Locate the cell with the specified text and output its [x, y] center coordinate. 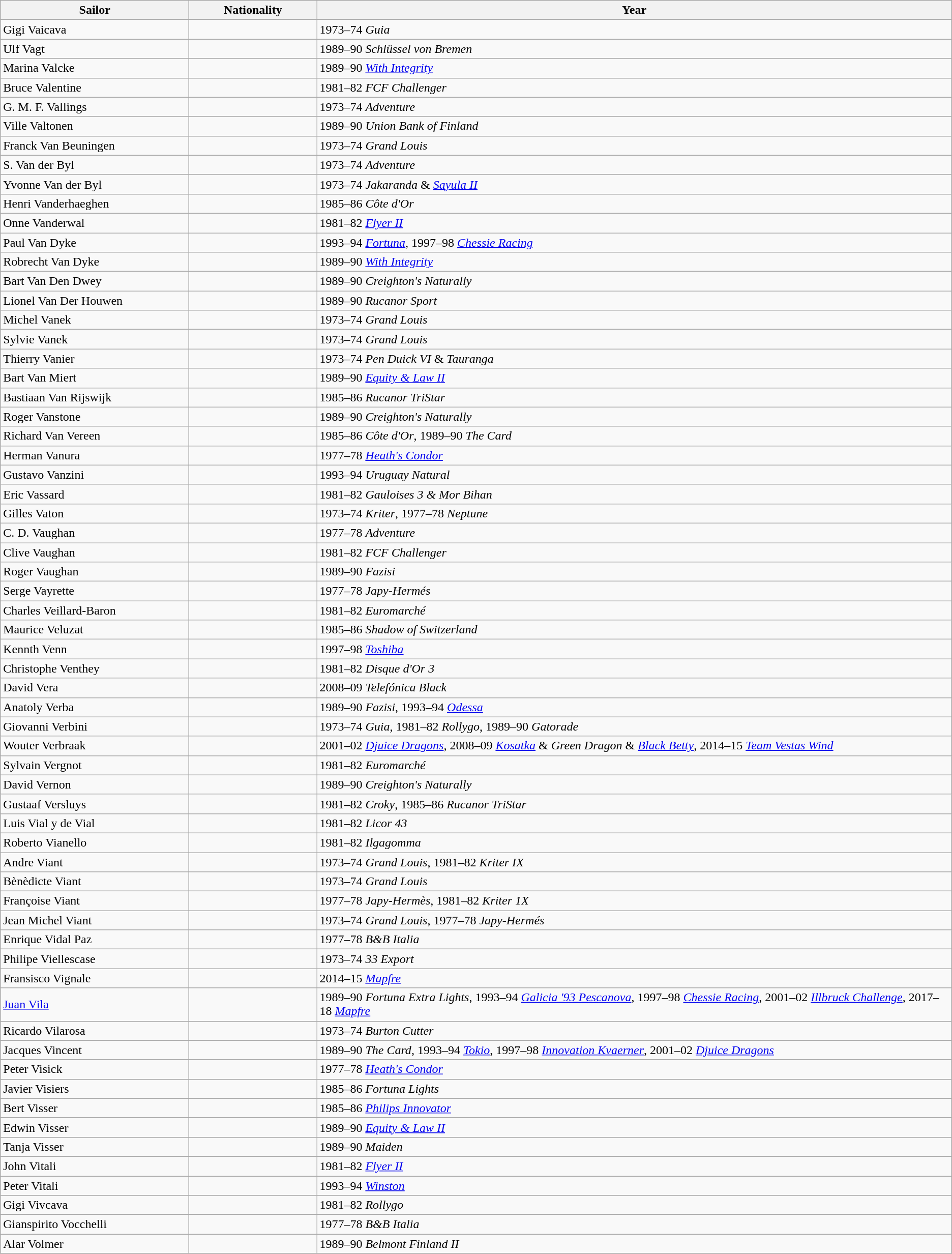
C. D. Vaughan [95, 533]
Anatoly Verba [95, 707]
Charles Veillard-Baron [95, 610]
Ulf Vagt [95, 49]
1973–74 Guia, 1981–82 Rollygo, 1989–90 Gatorade [634, 726]
Philipe Viellescase [95, 959]
Roger Vanstone [95, 417]
Ville Valtonen [95, 126]
1989–90 Fortuna Extra Lights, 1993–94 Galicia '93 Pescanova, 1997–98 Chessie Racing, 2001–02 Illbruck Challenge, 2017–18 Mapfre [634, 1004]
1973–74 33 Export [634, 959]
Jean Michel Viant [95, 920]
Bart Van Miert [95, 378]
1989–90 Fazisi, 1993–94 Odessa [634, 707]
Roger Vaughan [95, 572]
1989–90 Union Bank of Finland [634, 126]
1985–86 Rucanor TriStar [634, 397]
1977–78 Adventure [634, 533]
1973–74 Pen Duick VI & Tauranga [634, 359]
1981–82 Croky, 1985–86 Rucanor TriStar [634, 804]
1981–82 Gauloises 3 & Mor Bihan [634, 494]
Andre Viant [95, 862]
1993–94 Winston [634, 1186]
Fransisco Vignale [95, 978]
Serge Vayrette [95, 591]
Sailor [95, 10]
Peter Vitali [95, 1186]
2008–09 Telefónica Black [634, 688]
Paul Van Dyke [95, 243]
1981–82 Ilgagomma [634, 842]
Ricardo Vilarosa [95, 1031]
Bert Visser [95, 1108]
Maurice Veluzat [95, 630]
Javier Visiers [95, 1089]
Juan Vila [95, 1004]
2001–02 Djuice Dragons, 2008–09 Kosatka & Green Dragon & Black Betty, 2014–15 Team Vestas Wind [634, 746]
1989–90 Fazisi [634, 572]
Enrique Vidal Paz [95, 940]
Tanja Visser [95, 1147]
Michel Vanek [95, 320]
Gustavo Vanzini [95, 475]
Jacques Vincent [95, 1050]
1977–78 Japy-Hermés [634, 591]
Gustaaf Versluys [95, 804]
Gilles Vaton [95, 513]
Bart Van Den Dwey [95, 281]
1989–90 Rucanor Sport [634, 301]
David Vernon [95, 784]
Bastiaan Van Rijswijk [95, 397]
John Vitali [95, 1166]
Alar Volmer [95, 1244]
Luis Vial y de Vial [95, 823]
Nationality [253, 10]
Peter Visick [95, 1069]
Lionel Van Der Houwen [95, 301]
Edwin Visser [95, 1127]
Gigi Vivcava [95, 1205]
Bruce Valentine [95, 88]
Robrecht Van Dyke [95, 262]
1985–86 Fortuna Lights [634, 1089]
Sylvain Vergnot [95, 765]
Clive Vaughan [95, 552]
1985–86 Côte d'Or [634, 203]
Herman Vanura [95, 455]
Franck Van Beuningen [95, 145]
Christophe Venthey [95, 668]
1989–90 Maiden [634, 1147]
Giovanni Verbini [95, 726]
Wouter Verbraak [95, 746]
Françoise Viant [95, 901]
Bènèdicte Viant [95, 882]
1973–74 Grand Louis, 1981–82 Kriter IX [634, 862]
1993–94 Uruguay Natural [634, 475]
1973–74 Guia [634, 30]
Sylvie Vanek [95, 339]
1981–82 Licor 43 [634, 823]
1973–74 Burton Cutter [634, 1031]
1989–90 Schlüssel von Bremen [634, 49]
2014–15 Mapfre [634, 978]
1973–74 Jakaranda & Sayula II [634, 184]
1993–94 Fortuna, 1997–98 Chessie Racing [634, 243]
1989–90 Belmont Finland II [634, 1244]
Gigi Vaicava [95, 30]
1977–78 Japy-Hermès, 1981–82 Kriter 1X [634, 901]
S. Van der Byl [95, 165]
Eric Vassard [95, 494]
Marina Valcke [95, 68]
1997–98 Toshiba [634, 649]
1985–86 Shadow of Switzerland [634, 630]
Yvonne Van der Byl [95, 184]
Onne Vanderwal [95, 223]
1985–86 Philips Innovator [634, 1108]
1973–74 Kriter, 1977–78 Neptune [634, 513]
Year [634, 10]
Thierry Vanier [95, 359]
1973–74 Grand Louis, 1977–78 Japy-Hermés [634, 920]
Gianspirito Vocchelli [95, 1224]
G. M. F. Vallings [95, 107]
Roberto Vianello [95, 842]
Richard Van Vereen [95, 436]
1981–82 Rollygo [634, 1205]
Henri Vanderhaeghen [95, 203]
David Vera [95, 688]
1985–86 Côte d'Or, 1989–90 The Card [634, 436]
1989–90 The Card, 1993–94 Tokio, 1997–98 Innovation Kvaerner, 2001–02 Djuice Dragons [634, 1050]
Kennth Venn [95, 649]
1981–82 Disque d'Or 3 [634, 668]
